Determine the (X, Y) coordinate at the center of the cell enclosing the given text.  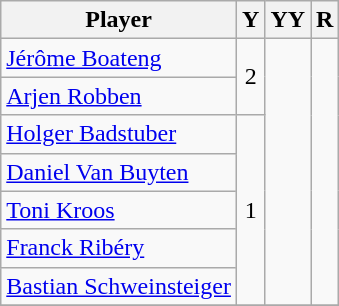
Jérôme Boateng (119, 58)
R (325, 20)
Player (119, 20)
1 (250, 210)
Franck Ribéry (119, 248)
YY (288, 20)
Daniel Van Buyten (119, 172)
Arjen Robben (119, 96)
Holger Badstuber (119, 134)
2 (250, 77)
Y (250, 20)
Bastian Schweinsteiger (119, 286)
Toni Kroos (119, 210)
